Output the [X, Y] coordinate of the center of the cell containing the given text.  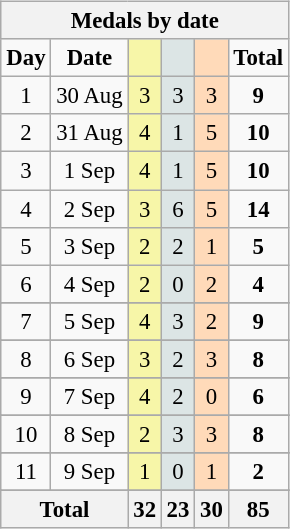
7 [26, 321]
Date [90, 58]
23 [178, 509]
5 Sep [90, 321]
6 Sep [90, 359]
31 Aug [90, 133]
Medals by date [144, 21]
30 Aug [90, 96]
14 [258, 209]
3 Sep [90, 246]
30 [212, 509]
2 Sep [90, 209]
4 Sep [90, 284]
Day [26, 58]
7 Sep [90, 396]
32 [144, 509]
11 [26, 472]
1 Sep [90, 171]
9 Sep [90, 472]
85 [258, 509]
8 Sep [90, 434]
